Scan for the cell matching the given text and deliver its (x, y) coordinate at center. 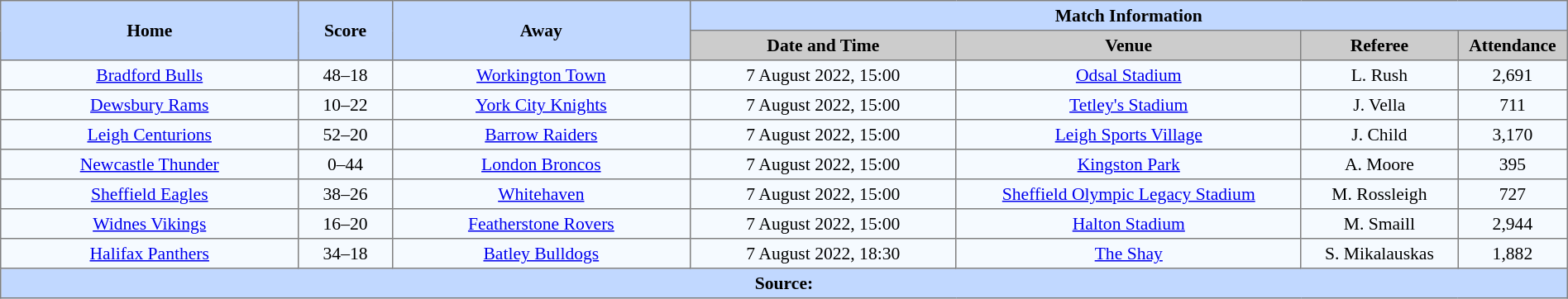
Tetley's Stadium (1128, 105)
Barrow Raiders (541, 135)
Referee (1379, 45)
Leigh Centurions (150, 135)
2,691 (1513, 75)
Batley Bulldogs (541, 254)
Whitehaven (541, 194)
J. Child (1379, 135)
A. Moore (1379, 164)
The Shay (1128, 254)
York City Knights (541, 105)
2,944 (1513, 224)
711 (1513, 105)
Featherstone Rovers (541, 224)
J. Vella (1379, 105)
M. Smaill (1379, 224)
10–22 (346, 105)
Match Information (1128, 16)
Widnes Vikings (150, 224)
Attendance (1513, 45)
Date and Time (823, 45)
3,170 (1513, 135)
Workington Town (541, 75)
M. Rossleigh (1379, 194)
Venue (1128, 45)
Bradford Bulls (150, 75)
34–18 (346, 254)
Odsal Stadium (1128, 75)
727 (1513, 194)
7 August 2022, 18:30 (823, 254)
52–20 (346, 135)
38–26 (346, 194)
Source: (784, 283)
Dewsbury Rams (150, 105)
Kingston Park (1128, 164)
Leigh Sports Village (1128, 135)
Sheffield Olympic Legacy Stadium (1128, 194)
L. Rush (1379, 75)
Newcastle Thunder (150, 164)
Score (346, 31)
16–20 (346, 224)
395 (1513, 164)
48–18 (346, 75)
Sheffield Eagles (150, 194)
Home (150, 31)
1,882 (1513, 254)
Halton Stadium (1128, 224)
S. Mikalauskas (1379, 254)
0–44 (346, 164)
London Broncos (541, 164)
Away (541, 31)
Halifax Panthers (150, 254)
